For the text-containing cell, return its midpoint in [X, Y] coordinate format. 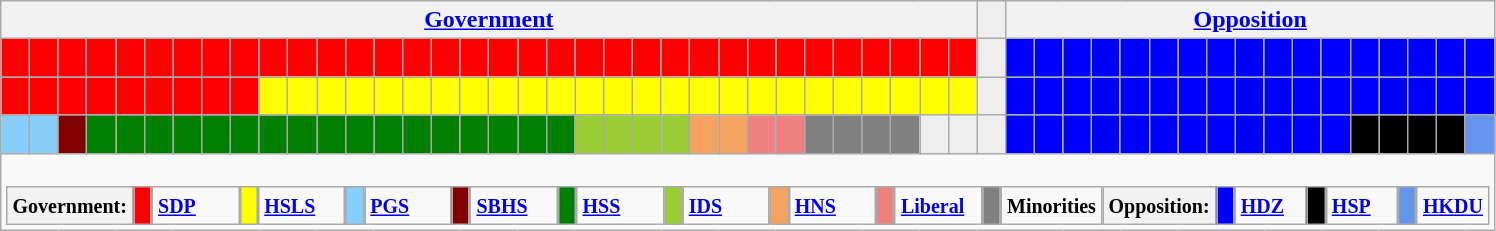
HSLS [302, 206]
Government: [70, 206]
Liberal [939, 206]
SBHS [514, 206]
PGS [408, 206]
Government: SDP HSLS PGS SBHS HSS IDS HNS Liberal Minorities Opposition: HDZ HSP HKDU [748, 192]
HSP [1362, 206]
HDZ [1270, 206]
HNS [833, 206]
Minorities [1052, 206]
HSS [620, 206]
Opposition [1250, 20]
Opposition: [1159, 206]
SDP [196, 206]
Government [489, 20]
HKDU [1454, 206]
IDS [726, 206]
